For the text-containing cell, return its midpoint in [x, y] coordinate format. 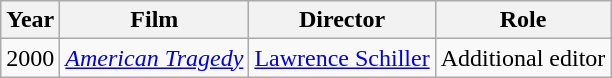
Year [30, 20]
2000 [30, 58]
Lawrence Schiller [342, 58]
Role [523, 20]
Director [342, 20]
American Tragedy [154, 58]
Additional editor [523, 58]
Film [154, 20]
